Return the (x, y) coordinate for the center point of the cell that contains the specified text.  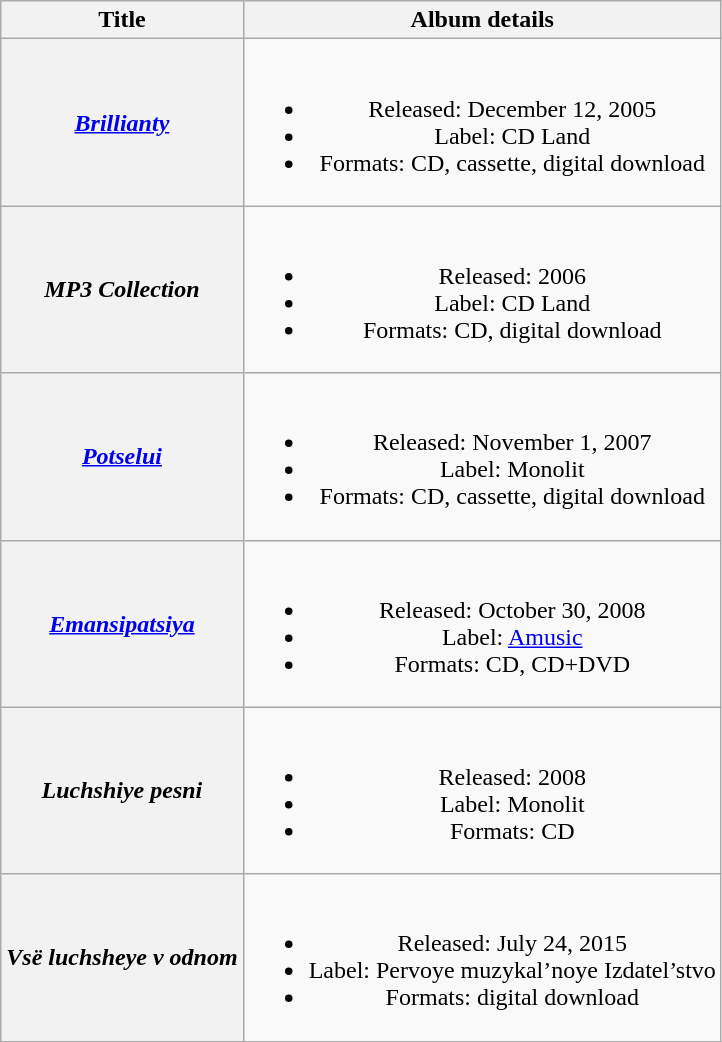
Vsё luchsheye v odnom (122, 958)
Brillianty (122, 122)
Released: December 12, 2005Label: CD LandFormats: CD, cassette, digital download (482, 122)
MP3 Collection (122, 290)
Released: 2008Label: MonolitFormats: CD (482, 790)
Luchshiye pesni (122, 790)
Released: October 30, 2008Label: AmusicFormats: CD, CD+DVD (482, 624)
Potselui (122, 456)
Album details (482, 20)
Emansipatsiya (122, 624)
Released: 2006Label: CD LandFormats: CD, digital download (482, 290)
Released: July 24, 2015Label: Pervoye muzykal’noye Izdatel’stvoFormats: digital download (482, 958)
Title (122, 20)
Released: November 1, 2007Label: MonolitFormats: CD, cassette, digital download (482, 456)
